Return (X, Y) of the center of cell containing provided text 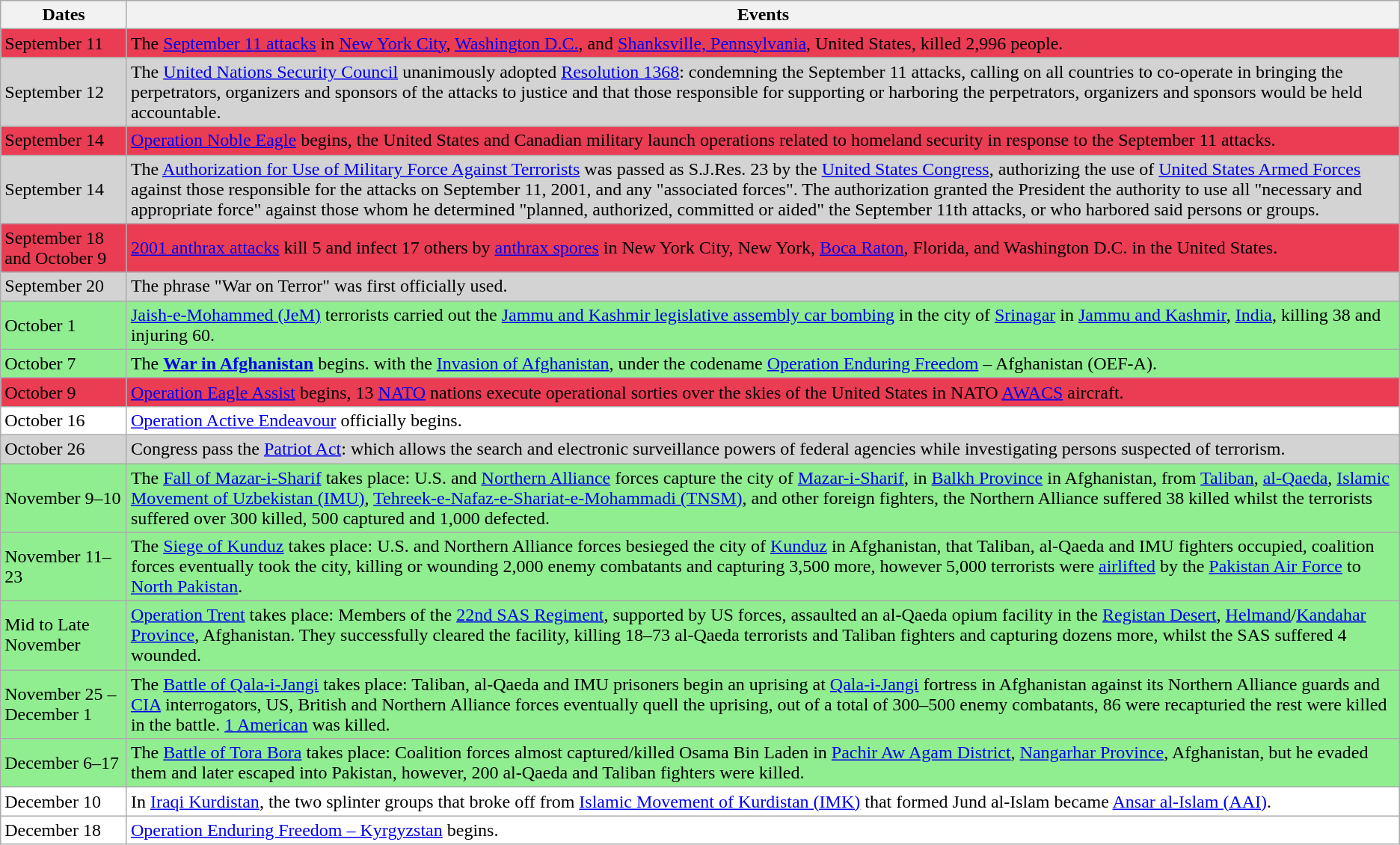
November 25 – December 1 (64, 704)
Operation Eagle Assist begins, 13 NATO nations execute operational sorties over the skies of the United States in NATO AWACS aircraft. (763, 392)
September 20 (64, 286)
October 1 (64, 325)
September 12 (64, 92)
December 6–17 (64, 763)
September 18 and October 9 (64, 248)
December 18 (64, 830)
Mid to Late November (64, 636)
Operation Active Endeavour officially begins. (763, 420)
December 10 (64, 802)
October 7 (64, 363)
Dates (64, 15)
October 26 (64, 449)
November 11–23 (64, 567)
The September 11 attacks in New York City, Washington D.C., and Shanksville, Pennsylvania, United States, killed 2,996 people. (763, 43)
The phrase "War on Terror" was first officially used. (763, 286)
November 9–10 (64, 498)
October 16 (64, 420)
Events (763, 15)
September 11 (64, 43)
The War in Afghanistan begins. with the Invasion of Afghanistan, under the codename Operation Enduring Freedom – Afghanistan (OEF-A). (763, 363)
Operation Enduring Freedom – Kyrgyzstan begins. (763, 830)
October 9 (64, 392)
